Return the [X, Y] coordinate for the center point of the cell that contains the specified text.  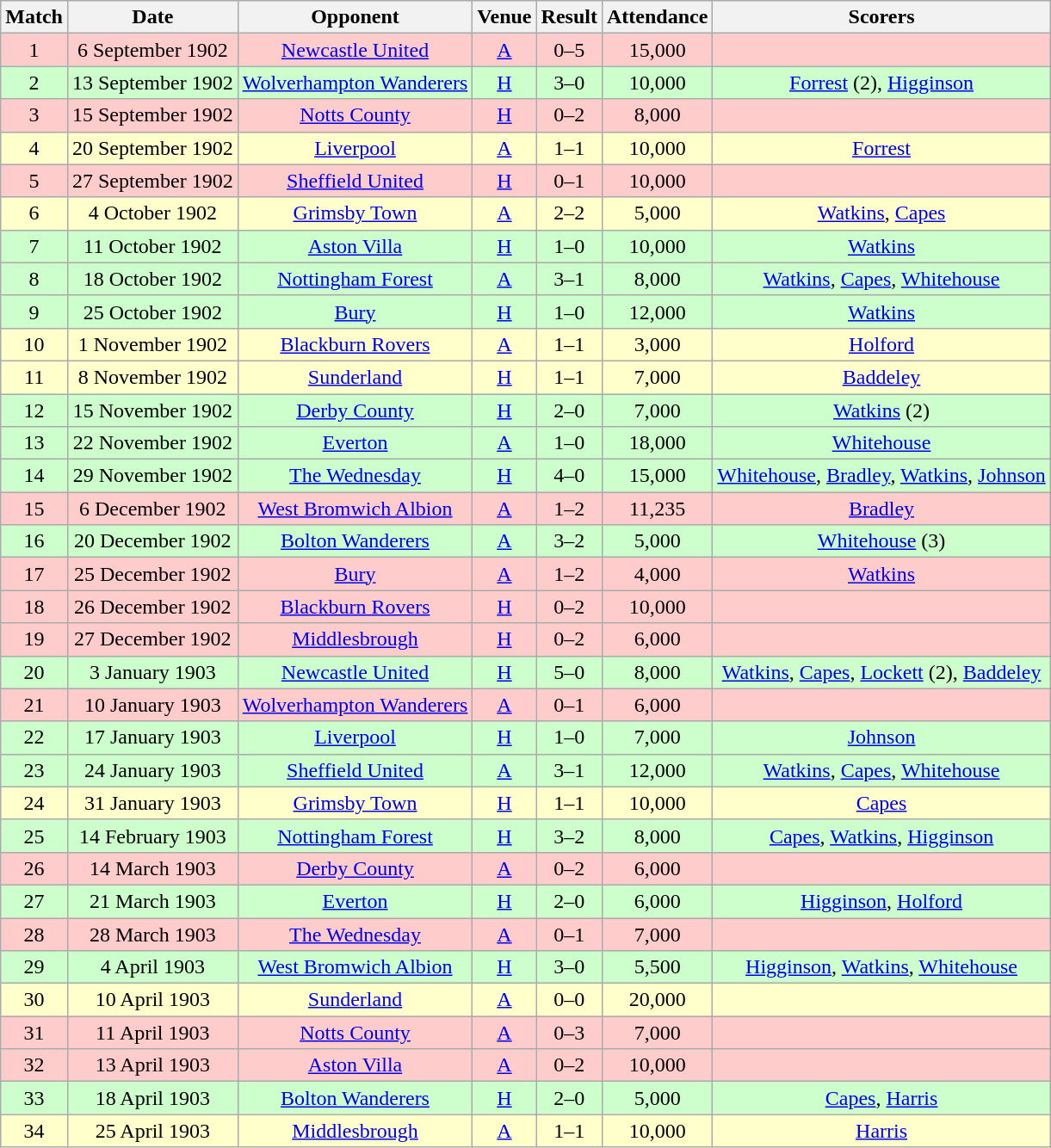
13 September 1902 [152, 83]
21 March 1903 [152, 901]
6 September 1902 [152, 50]
13 April 1903 [152, 1065]
Forrest [881, 148]
3 January 1903 [152, 672]
11 April 1903 [152, 1033]
29 [34, 967]
29 November 1902 [152, 476]
Whitehouse [881, 443]
27 September 1902 [152, 181]
5,500 [657, 967]
Attendance [657, 17]
22 November 1902 [152, 443]
11 [34, 377]
Capes, Harris [881, 1098]
14 February 1903 [152, 836]
19 [34, 639]
3,000 [657, 344]
26 [34, 868]
Forrest (2), Higginson [881, 83]
Scorers [881, 17]
Whitehouse (3) [881, 541]
34 [34, 1131]
5–0 [569, 672]
31 [34, 1033]
18 [34, 607]
20,000 [657, 1000]
31 January 1903 [152, 803]
4,000 [657, 574]
30 [34, 1000]
Whitehouse, Bradley, Watkins, Johnson [881, 476]
23 [34, 770]
Date [152, 17]
15 September 1902 [152, 115]
32 [34, 1065]
Higginson, Holford [881, 901]
Bradley [881, 509]
27 December 1902 [152, 639]
Watkins, Capes [881, 213]
8 [34, 279]
20 December 1902 [152, 541]
Harris [881, 1131]
3 [34, 115]
Baddeley [881, 377]
2–2 [569, 213]
7 [34, 246]
12 [34, 410]
18 October 1902 [152, 279]
18 April 1903 [152, 1098]
Capes, Watkins, Higginson [881, 836]
25 April 1903 [152, 1131]
4 April 1903 [152, 967]
Capes [881, 803]
14 March 1903 [152, 868]
18,000 [657, 443]
20 [34, 672]
6 December 1902 [152, 509]
11,235 [657, 509]
9 [34, 312]
25 December 1902 [152, 574]
10 [34, 344]
Venue [504, 17]
22 [34, 738]
28 [34, 934]
17 [34, 574]
17 January 1903 [152, 738]
10 January 1903 [152, 705]
33 [34, 1098]
Opponent [355, 17]
4–0 [569, 476]
27 [34, 901]
14 [34, 476]
Watkins (2) [881, 410]
6 [34, 213]
2 [34, 83]
24 January 1903 [152, 770]
0–5 [569, 50]
0–0 [569, 1000]
Holford [881, 344]
Higginson, Watkins, Whitehouse [881, 967]
4 October 1902 [152, 213]
20 September 1902 [152, 148]
1 November 1902 [152, 344]
Match [34, 17]
Johnson [881, 738]
28 March 1903 [152, 934]
25 [34, 836]
15 [34, 509]
10 April 1903 [152, 1000]
11 October 1902 [152, 246]
25 October 1902 [152, 312]
0–3 [569, 1033]
1 [34, 50]
15 November 1902 [152, 410]
8 November 1902 [152, 377]
Watkins, Capes, Lockett (2), Baddeley [881, 672]
24 [34, 803]
5 [34, 181]
4 [34, 148]
21 [34, 705]
16 [34, 541]
Result [569, 17]
13 [34, 443]
26 December 1902 [152, 607]
